Extract the [x, y] coordinate from the center of the cell holding the provided text.  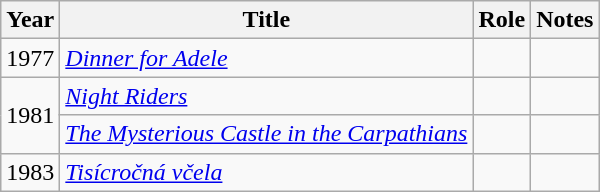
Title [266, 20]
1977 [30, 58]
Role [502, 20]
The Mysterious Castle in the Carpathians [266, 134]
1983 [30, 172]
Year [30, 20]
Dinner for Adele [266, 58]
Notes [565, 20]
Night Riders [266, 96]
1981 [30, 115]
Tisícročná včela [266, 172]
